Return [X, Y] of the center of cell containing provided text 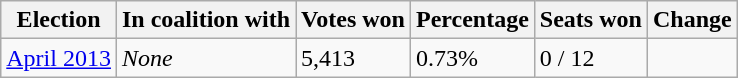
Change [692, 20]
Seats won [590, 20]
Percentage [472, 20]
April 2013 [59, 58]
0 / 12 [590, 58]
Votes won [354, 20]
5,413 [354, 58]
In coalition with [206, 20]
Election [59, 20]
0.73% [472, 58]
None [206, 58]
